Extract the [X, Y] coordinate from the center of the cell holding the provided text.  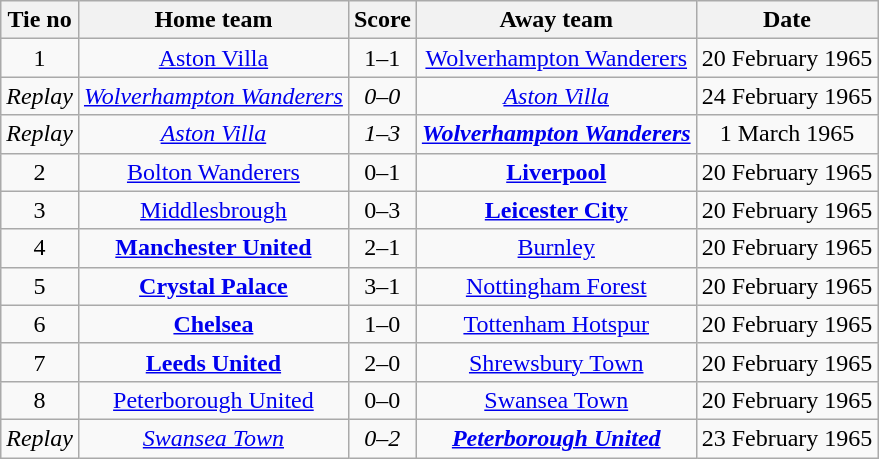
6 [40, 324]
5 [40, 286]
Home team [213, 20]
0–2 [382, 438]
Bolton Wanderers [213, 172]
1–0 [382, 324]
Score [382, 20]
Burnley [556, 248]
Crystal Palace [213, 286]
2–1 [382, 248]
24 February 1965 [787, 96]
7 [40, 362]
Tottenham Hotspur [556, 324]
4 [40, 248]
2 [40, 172]
23 February 1965 [787, 438]
2–0 [382, 362]
1 March 1965 [787, 134]
Leicester City [556, 210]
Shrewsbury Town [556, 362]
Leeds United [213, 362]
8 [40, 400]
1 [40, 58]
3–1 [382, 286]
Manchester United [213, 248]
0–3 [382, 210]
Nottingham Forest [556, 286]
Tie no [40, 20]
1–3 [382, 134]
Date [787, 20]
Middlesbrough [213, 210]
Away team [556, 20]
Chelsea [213, 324]
0–1 [382, 172]
1–1 [382, 58]
3 [40, 210]
Liverpool [556, 172]
